Detect which cell encompasses the target text, then output its (x, y) center coordinate. 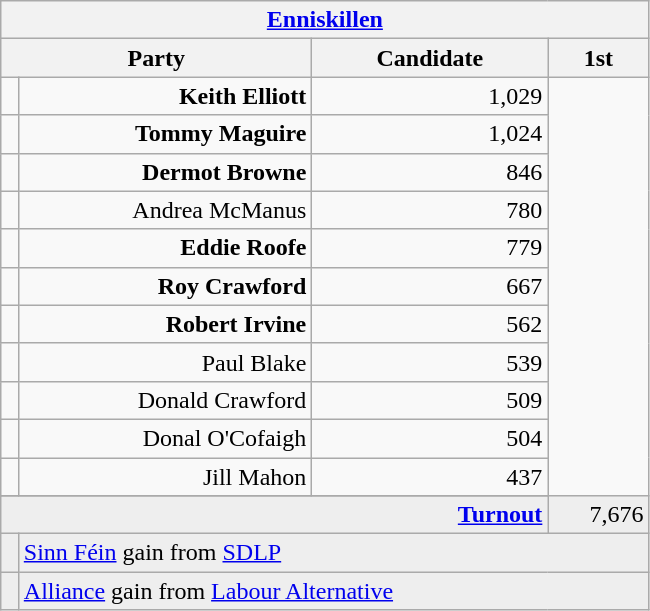
1,024 (430, 134)
437 (430, 477)
780 (430, 210)
846 (430, 172)
Roy Crawford (165, 286)
Dermot Browne (165, 172)
779 (430, 248)
509 (430, 400)
7,676 (598, 515)
Sinn Féin gain from SDLP (334, 553)
Keith Elliott (165, 96)
667 (430, 286)
Jill Mahon (165, 477)
1st (598, 58)
Party (156, 58)
Turnout (274, 515)
Alliance gain from Labour Alternative (334, 591)
Candidate (430, 58)
1,029 (430, 96)
Donal O'Cofaigh (165, 438)
504 (430, 438)
Donald Crawford (165, 400)
539 (430, 362)
Enniskillen (325, 20)
Eddie Roofe (165, 248)
Robert Irvine (165, 324)
562 (430, 324)
Andrea McManus (165, 210)
Tommy Maguire (165, 134)
Paul Blake (165, 362)
